From the cell containing the given text, extract its center point as [X, Y] coordinate. 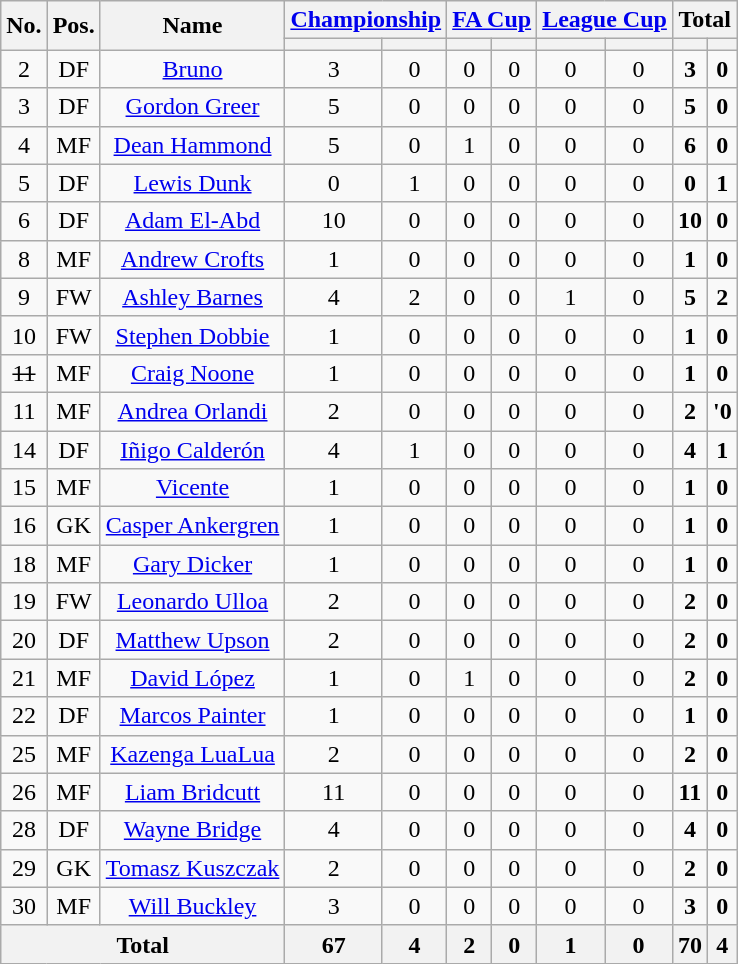
League Cup [605, 20]
Kazenga LuaLua [192, 754]
Championship [366, 20]
'0 [722, 411]
14 [24, 449]
FA Cup [492, 20]
15 [24, 488]
28 [24, 830]
Casper Ankergren [192, 526]
25 [24, 754]
21 [24, 678]
Tomasz Kuszczak [192, 868]
20 [24, 640]
No. [24, 26]
16 [24, 526]
Marcos Painter [192, 716]
Leonardo Ulloa [192, 602]
Gary Dicker [192, 564]
Matthew Upson [192, 640]
30 [24, 906]
26 [24, 792]
Stephen Dobbie [192, 335]
Name [192, 26]
Pos. [74, 26]
Dean Hammond [192, 145]
Liam Bridcutt [192, 792]
Iñigo Calderón [192, 449]
18 [24, 564]
David López [192, 678]
70 [690, 944]
Gordon Greer [192, 107]
Bruno [192, 69]
22 [24, 716]
Vicente [192, 488]
Andrea Orlandi [192, 411]
29 [24, 868]
8 [24, 259]
Adam El-Abd [192, 221]
Craig Noone [192, 373]
19 [24, 602]
Will Buckley [192, 906]
Wayne Bridge [192, 830]
Ashley Barnes [192, 297]
9 [24, 297]
Lewis Dunk [192, 183]
67 [334, 944]
Andrew Crofts [192, 259]
